For the text-containing cell, return its midpoint in [X, Y] coordinate format. 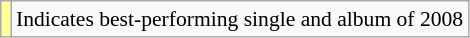
Indicates best-performing single and album of 2008 [240, 19]
